From the cell containing the given text, extract its center point as [X, Y] coordinate. 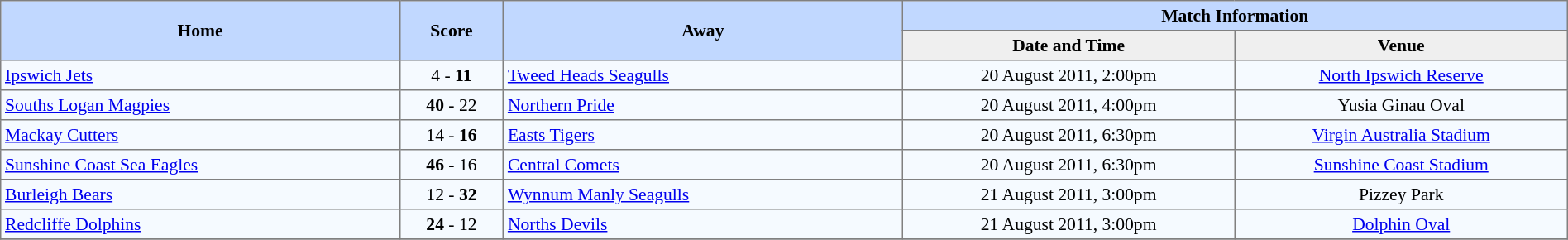
Sunshine Coast Sea Eagles [200, 165]
Ipswich Jets [200, 75]
Easts Tigers [703, 135]
Home [200, 31]
Yusia Ginau Oval [1401, 105]
Mackay Cutters [200, 135]
Northern Pride [703, 105]
14 - 16 [452, 135]
North Ipswich Reserve [1401, 75]
12 - 32 [452, 194]
Sunshine Coast Stadium [1401, 165]
4 - 11 [452, 75]
Date and Time [1068, 46]
Tweed Heads Seagulls [703, 75]
Norths Devils [703, 224]
40 - 22 [452, 105]
Match Information [1235, 16]
Dolphin Oval [1401, 224]
Away [703, 31]
Redcliffe Dolphins [200, 224]
Burleigh Bears [200, 194]
Souths Logan Magpies [200, 105]
Central Comets [703, 165]
46 - 16 [452, 165]
Score [452, 31]
20 August 2011, 2:00pm [1068, 75]
Virgin Australia Stadium [1401, 135]
20 August 2011, 4:00pm [1068, 105]
Venue [1401, 46]
Pizzey Park [1401, 194]
Wynnum Manly Seagulls [703, 194]
24 - 12 [452, 224]
